Output the (x, y) coordinate of the center of the cell containing the given text.  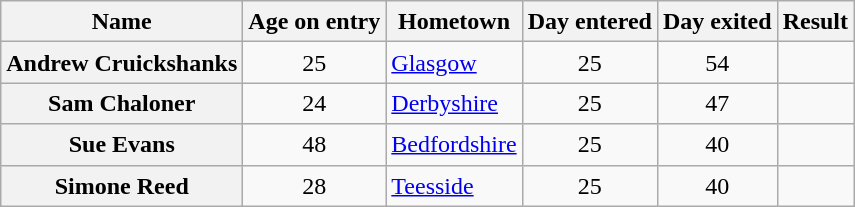
Sue Evans (122, 144)
Glasgow (454, 62)
Sam Chaloner (122, 104)
Name (122, 22)
48 (314, 144)
54 (717, 62)
Day exited (717, 22)
28 (314, 186)
Result (815, 22)
Bedfordshire (454, 144)
Day entered (590, 22)
Age on entry (314, 22)
Hometown (454, 22)
47 (717, 104)
Andrew Cruickshanks (122, 62)
Simone Reed (122, 186)
Teesside (454, 186)
24 (314, 104)
Derbyshire (454, 104)
